Pinpoint the cell where the given text exists, returning its [x, y] midpoint coordinate. 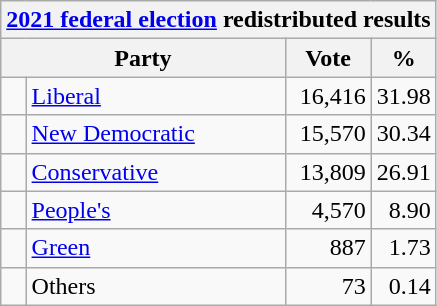
31.98 [404, 96]
13,809 [328, 172]
Party [143, 58]
73 [328, 286]
% [404, 58]
New Democratic [156, 134]
30.34 [404, 134]
Others [156, 286]
0.14 [404, 286]
2021 federal election redistributed results [218, 20]
Green [156, 248]
26.91 [404, 172]
8.90 [404, 210]
4,570 [328, 210]
Conservative [156, 172]
16,416 [328, 96]
887 [328, 248]
Vote [328, 58]
People's [156, 210]
Liberal [156, 96]
1.73 [404, 248]
15,570 [328, 134]
